Pinpoint the cell where the given text exists, returning its (x, y) midpoint coordinate. 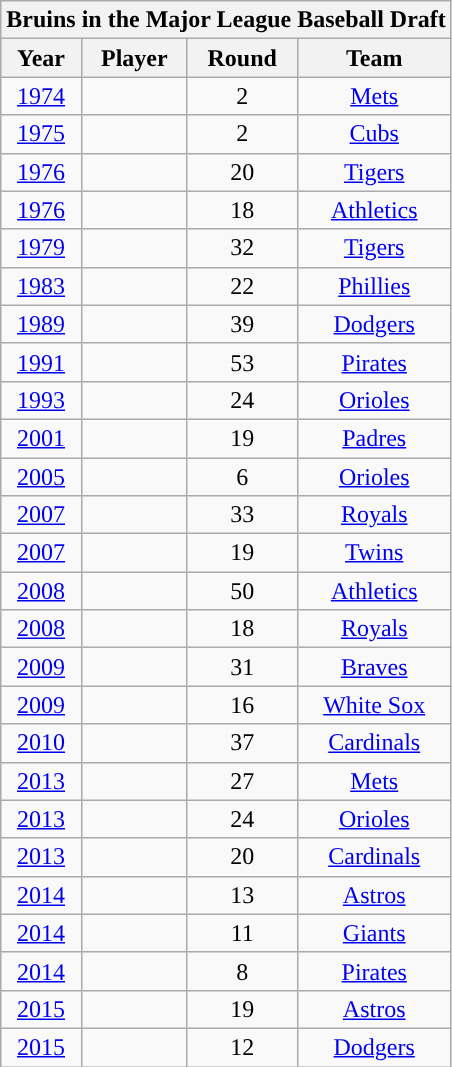
50 (242, 591)
33 (242, 515)
1974 (42, 96)
2010 (42, 743)
2001 (42, 438)
White Sox (374, 705)
Phillies (374, 286)
Bruins in the Major League Baseball Draft (226, 20)
12 (242, 1047)
Player (134, 58)
1979 (42, 248)
1975 (42, 134)
32 (242, 248)
1989 (42, 324)
11 (242, 933)
6 (242, 477)
22 (242, 286)
27 (242, 781)
37 (242, 743)
1993 (42, 400)
Team (374, 58)
Year (42, 58)
Braves (374, 667)
16 (242, 705)
8 (242, 971)
Twins (374, 553)
31 (242, 667)
Padres (374, 438)
53 (242, 362)
Giants (374, 933)
13 (242, 895)
2005 (42, 477)
39 (242, 324)
1991 (42, 362)
Cubs (374, 134)
1983 (42, 286)
Round (242, 58)
